For the text-containing cell, return its midpoint in [x, y] coordinate format. 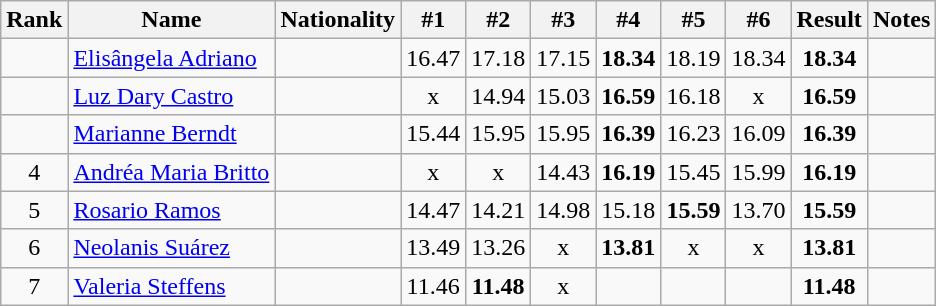
17.18 [498, 58]
#4 [628, 20]
Name [172, 20]
18.19 [694, 58]
15.44 [434, 134]
Marianne Berndt [172, 134]
6 [34, 248]
16.18 [694, 96]
15.45 [694, 172]
14.47 [434, 210]
Nationality [338, 20]
17.15 [564, 58]
13.49 [434, 248]
5 [34, 210]
13.70 [758, 210]
16.47 [434, 58]
14.43 [564, 172]
15.99 [758, 172]
7 [34, 286]
Luz Dary Castro [172, 96]
Elisângela Adriano [172, 58]
15.18 [628, 210]
15.03 [564, 96]
16.23 [694, 134]
14.21 [498, 210]
Neolanis Suárez [172, 248]
Rank [34, 20]
Rosario Ramos [172, 210]
Result [829, 20]
#1 [434, 20]
Notes [901, 20]
Andréa Maria Britto [172, 172]
Valeria Steffens [172, 286]
16.09 [758, 134]
13.26 [498, 248]
4 [34, 172]
#5 [694, 20]
#6 [758, 20]
14.94 [498, 96]
14.98 [564, 210]
#2 [498, 20]
11.46 [434, 286]
#3 [564, 20]
